Return the (x, y) coordinate for the center point of the cell that contains the specified text.  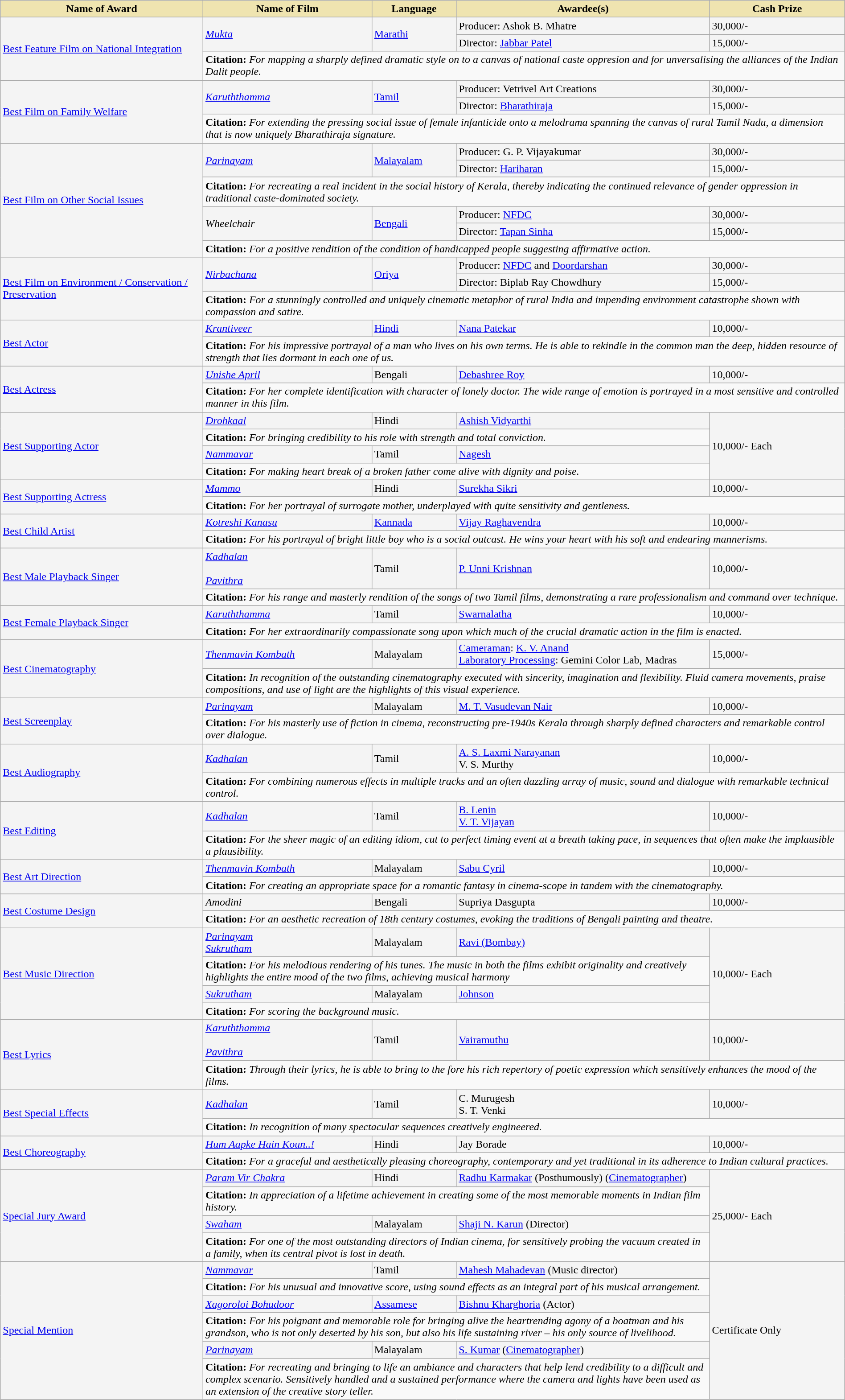
Citation: For his portrayal of bright little boy who is a social outcast. He wins your heart with his soft and endearing mannerisms. (524, 539)
Best Supporting Actress (102, 497)
Param Vir Chakra (287, 1178)
Best Actor (102, 343)
Language (414, 9)
Citation: For her portrayal of surrogate mother, underplayed with quite sensitivity and gentleness. (524, 505)
Debashree Roy (583, 375)
KaruththammaPavithra (287, 1040)
Best Male Playback Singer (102, 576)
Ashish Vidyarthi (583, 420)
Best Film on Environment / Conservation / Preservation (102, 289)
Surekha Sikri (583, 488)
Krantiveer (287, 329)
Bishnu Kharghoria (Actor) (583, 1304)
Producer: NFDC (583, 214)
Kotreshi Kanasu (287, 522)
C. MurugeshS. T. Venki (583, 1104)
Best Costume Design (102, 910)
Citation: For creating an appropriate space for a romantic fantasy in cinema-scope in tandem with the cinematography. (524, 885)
Producer: Vetrivel Art Creations (583, 89)
Best Female Playback Singer (102, 623)
Director: Jabbar Patel (583, 43)
Director: Tapan Sinha (583, 231)
Oriya (414, 274)
Sukrutham (287, 994)
P. Unni Krishnan (583, 568)
Cash Prize (777, 9)
Cameraman: K. V. AnandLaboratory Processing: Gemini Color Lab, Madras (583, 655)
Best Film on Family Welfare (102, 111)
Assamese (414, 1304)
Best Feature Film on National Integration (102, 49)
Citation: For bringing credibility to his role with strength and total conviction. (456, 437)
Amodini (287, 902)
25,000/- Each (777, 1215)
Wheelchair (287, 223)
Awardee(s) (583, 9)
Certificate Only (777, 1330)
Unishe April (287, 375)
Kannada (414, 522)
Best Cinematography (102, 669)
Citation: For her extraordinarily compassionate song upon which much of the crucial dramatic action in the film is enacted. (524, 631)
Swaham (287, 1224)
Best Supporting Actor (102, 446)
Best Screenplay (102, 721)
Best Art Direction (102, 877)
Name of Award (102, 9)
Citation: In recognition of many spectacular sequences creatively engineered. (524, 1127)
S. Kumar (Cinematographer) (583, 1350)
Citation: In appreciation of a lifetime achievement in creating some of the most memorable moments in Indian film history. (456, 1201)
Mammo (287, 488)
M. T. Vasudevan Nair (583, 706)
Shaji N. Karun (Director) (583, 1224)
Director: Bharathiraja (583, 106)
ParinayamSukrutham (287, 942)
Director: Hariharan (583, 169)
Swarnalatha (583, 614)
Nagesh (583, 454)
Best Music Direction (102, 973)
Best Actress (102, 389)
Citation: For a positive rendition of the condition of handicapped people suggesting affirmative action. (524, 248)
Drohkaal (287, 420)
Best Film on Other Social Issues (102, 200)
Best Special Effects (102, 1113)
Citation: For an aesthetic recreation of 18th century costumes, evoking the traditions of Bengali painting and theatre. (524, 919)
Citation: For a graceful and aesthetically pleasing choreography, contemporary and yet traditional in its adherence to Indian cultural practices. (524, 1161)
Producer: Ashok B. Mhatre (583, 26)
Radhu Karmakar (Posthumously) (Cinematographer) (583, 1178)
Xagoroloi Bohudoor (287, 1304)
Citation: For scoring the background music. (456, 1011)
Best Choreography (102, 1153)
Producer: G. P. Vijayakumar (583, 152)
Best Audiography (102, 773)
Best Child Artist (102, 531)
Marathi (414, 34)
Producer: NFDC and Doordarshan (583, 266)
Mahesh Mahadevan (Music director) (583, 1270)
A. S. Laxmi NarayananV. S. Murthy (583, 758)
Best Editing (102, 831)
Supriya Dasgupta (583, 902)
Special Mention (102, 1330)
Johnson (583, 994)
Vijay Raghavendra (583, 522)
Ravi (Bombay) (583, 942)
KadhalanPavithra (287, 568)
Name of Film (287, 9)
Hum Aapke Hain Koun..! (287, 1144)
Nirbachana (287, 274)
Mukta (287, 34)
Nana Patekar (583, 329)
Vairamuthu (583, 1040)
Citation: For his range and masterly rendition of the songs of two Tamil films, demonstrating a rare professionalism and command over technique. (524, 597)
Sabu Cyril (583, 868)
Citation: For his unusual and innovative score, using sound effects as an integral part of his musical arrangement. (456, 1287)
Special Jury Award (102, 1215)
Citation: For making heart break of a broken father come alive with dignity and poise. (456, 471)
B. Lenin V. T. Vijayan (583, 816)
Jay Borade (583, 1144)
Best Lyrics (102, 1055)
Director: Biplab Ray Chowdhury (583, 283)
